Locate the cell with the specified text and output its (X, Y) center coordinate. 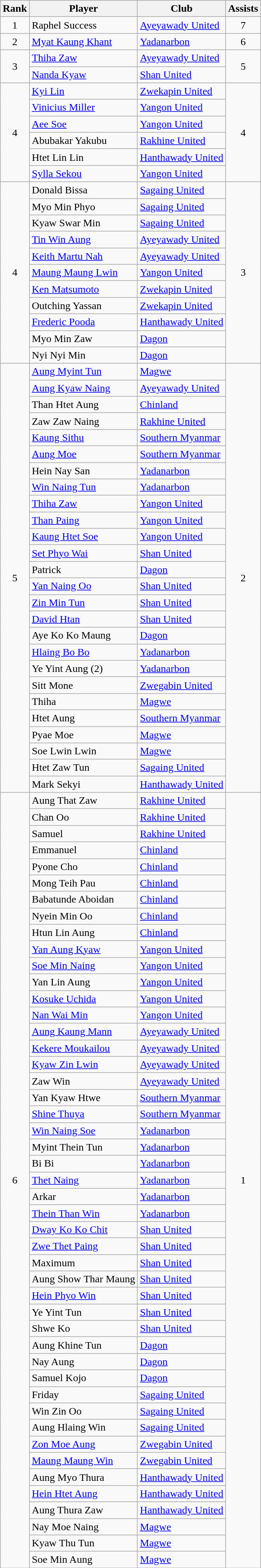
Aung Moe (84, 454)
Yan Naing Oo (84, 586)
Shine Thuya (84, 1114)
Myat Kaung Khant (84, 42)
Kyi Lin (84, 91)
Kaung Htet Soe (84, 537)
7 (243, 25)
Aung Myo Thura (84, 1477)
Player (84, 9)
Nan Wai Min (84, 1015)
Zon Moe Aung (84, 1444)
Hein Phyo Win (84, 1296)
Ye Yint Aung (2) (84, 668)
Frederic Pooda (84, 322)
Mark Sekyi (84, 784)
Aung Hlaing Win (84, 1428)
Aung Myint Tun (84, 372)
Hlaing Bo Bo (84, 652)
Assists (243, 9)
Outching Yassan (84, 306)
Pyae Moe (84, 735)
Mong Teih Pau (84, 883)
David Htan (84, 619)
Hein Nay San (84, 470)
Donald Bissa (84, 190)
Win Zin Oo (84, 1411)
Htet Aung (84, 718)
Maximum (84, 1263)
Zaw Zaw Naing (84, 421)
Soe Lwin Lwin (84, 751)
Samuel (84, 834)
Aee Soe (84, 124)
Chan Oo (84, 817)
Bi Bi (84, 1164)
Aye Ko Ko Maung (84, 636)
Myint Thein Tun (84, 1147)
Arkar (84, 1196)
Yan Lin Aung (84, 982)
Ken Matsumoto (84, 289)
Aung Kyaw Naing (84, 388)
Nanda Kyaw (84, 75)
Htet Lin Lin (84, 157)
Soe Min Aung (84, 1560)
Zwe Thet Paing (84, 1246)
Htet Zaw Tun (84, 768)
Sylla Sekou (84, 173)
Hein Htet Aung (84, 1493)
Patrick (84, 570)
Friday (84, 1395)
Win Naing Tun (84, 487)
Thein Than Win (84, 1213)
Raphel Success (84, 25)
Keith Martu Nah (84, 256)
Nay Moe Naing (84, 1526)
Emmanuel (84, 850)
Aung That Zaw (84, 801)
Zin Min Tun (84, 603)
Samuel Kojo (84, 1378)
Maung Maung Win (84, 1460)
Ye Yint Tun (84, 1312)
Yan Kyaw Htwe (84, 1098)
Dway Ko Ko Chit (84, 1229)
Myo Min Zaw (84, 339)
Aung Kaung Mann (84, 1032)
Rank (15, 9)
Babatunde Aboidan (84, 900)
Yan Aung Kyaw (84, 949)
Nyi Nyi Min (84, 355)
Kyaw Swar Min (84, 223)
Htun Lin Aung (84, 932)
Shwe Ko (84, 1329)
Maung Maung Lwin (84, 273)
Set Phyo Wai (84, 553)
Club (182, 9)
Kosuke Uchida (84, 998)
Sitt Mone (84, 685)
Tin Win Aung (84, 240)
Vinicius Miller (84, 108)
Than Paing (84, 520)
Than Htet Aung (84, 404)
Abubakar Yakubu (84, 140)
Pyone Cho (84, 867)
Aung Thura Zaw (84, 1510)
Nyein Min Oo (84, 916)
Thet Naing (84, 1180)
Kekere Moukailou (84, 1048)
Kaung Sithu (84, 437)
Zaw Win (84, 1081)
Kyaw Thu Tun (84, 1543)
Aung Khine Tun (84, 1345)
Win Naing Soe (84, 1131)
Aung Show Thar Maung (84, 1279)
Nay Aung (84, 1362)
Myo Min Phyo (84, 207)
Soe Min Naing (84, 965)
Kyaw Zin Lwin (84, 1065)
Thiha (84, 701)
